Pinpoint the cell where the given text exists, returning its (X, Y) midpoint coordinate. 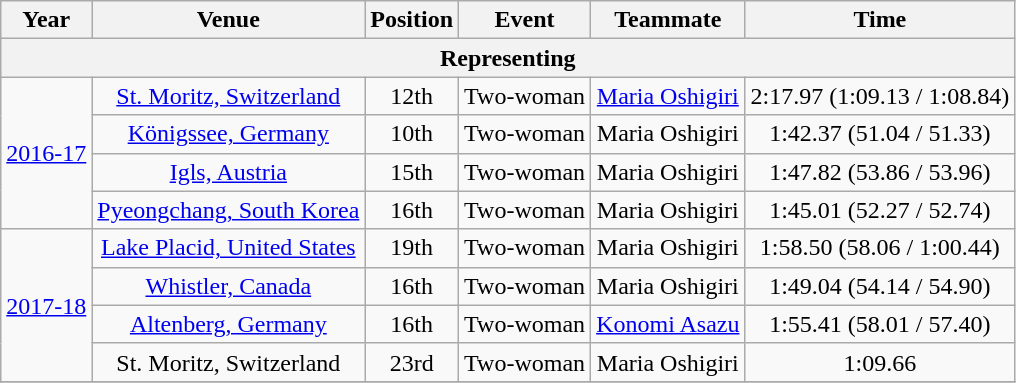
Whistler, Canada (228, 286)
15th (412, 172)
19th (412, 248)
1:45.01 (52.27 / 52.74) (880, 210)
Teammate (668, 20)
12th (412, 96)
1:42.37 (51.04 / 51.33) (880, 134)
Year (46, 20)
Igls, Austria (228, 172)
Position (412, 20)
1:55.41 (58.01 / 57.40) (880, 324)
Event (525, 20)
Time (880, 20)
23rd (412, 362)
1:47.82 (53.86 / 53.96) (880, 172)
10th (412, 134)
1:49.04 (54.14 / 54.90) (880, 286)
2016-17 (46, 153)
1:58.50 (58.06 / 1:00.44) (880, 248)
Lake Placid, United States (228, 248)
2:17.97 (1:09.13 / 1:08.84) (880, 96)
Altenberg, Germany (228, 324)
1:09.66 (880, 362)
Königssee, Germany (228, 134)
2017-18 (46, 305)
Konomi Asazu (668, 324)
Pyeongchang, South Korea (228, 210)
Venue (228, 20)
Representing (508, 58)
